Locate the cell with the specified text and output its (x, y) center coordinate. 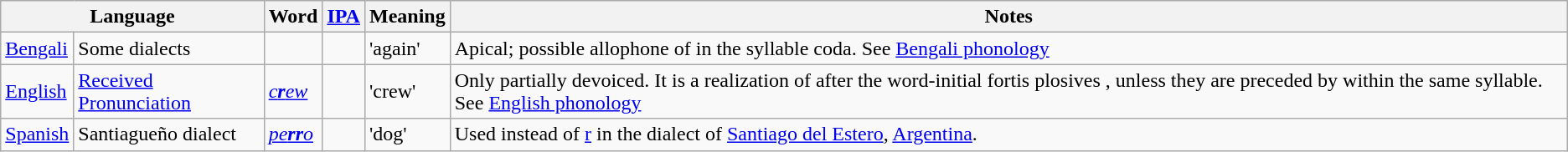
Word (293, 17)
Received Pronunciation (169, 92)
Santiagueño dialect (169, 134)
Meaning (407, 17)
'dog' (407, 134)
Apical; possible allophone of in the syllable coda. See Bengali phonology (1008, 48)
Language (132, 17)
Some dialects (169, 48)
Used instead of r in the dialect of Santiago del Estero, Argentina. (1008, 134)
Spanish (37, 134)
'crew' (407, 92)
Bengali (37, 48)
English (37, 92)
IPA (343, 17)
'again' (407, 48)
crew (293, 92)
perro (293, 134)
Notes (1008, 17)
